Return [X, Y] of the center of cell containing provided text 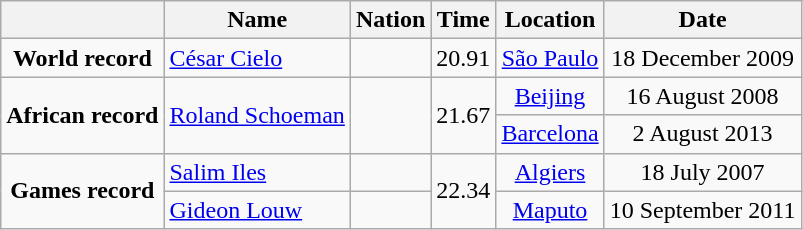
Maputo [550, 210]
22.34 [464, 191]
Algiers [550, 172]
African record [82, 115]
Barcelona [550, 134]
São Paulo [550, 58]
César Cielo [257, 58]
16 August 2008 [702, 96]
World record [82, 58]
2 August 2013 [702, 134]
Location [550, 20]
18 July 2007 [702, 172]
Beijing [550, 96]
Salim Iles [257, 172]
18 December 2009 [702, 58]
Roland Schoeman [257, 115]
20.91 [464, 58]
Time [464, 20]
Nation [390, 20]
Date [702, 20]
Games record [82, 191]
Name [257, 20]
21.67 [464, 115]
10 September 2011 [702, 210]
Gideon Louw [257, 210]
